From the cell containing the given text, extract its center point as (x, y) coordinate. 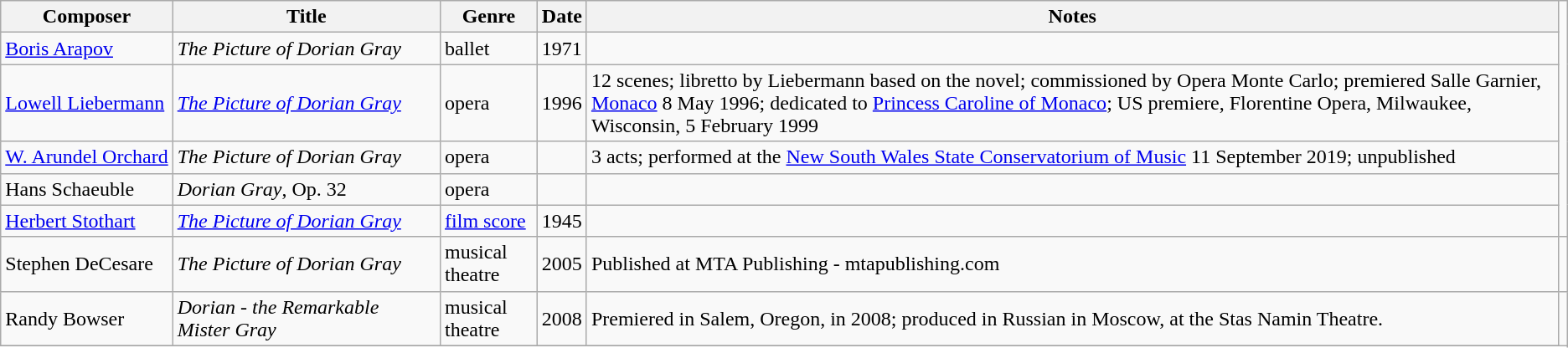
Herbert Stothart (87, 221)
Composer (87, 17)
1945 (561, 221)
film score (489, 221)
Stephen DeCesare (87, 264)
Genre (489, 17)
1996 (561, 103)
Notes (1072, 17)
1971 (561, 49)
Title (307, 17)
Hans Schaeuble (87, 189)
2008 (561, 318)
W. Arundel Orchard (87, 157)
Published at MTA Publishing - mtapublishing.com (1072, 264)
Dorian - the Remarkable Mister Gray (307, 318)
Randy Bowser (87, 318)
Lowell Liebermann (87, 103)
Dorian Gray, Op. 32 (307, 189)
2005 (561, 264)
Date (561, 17)
ballet (489, 49)
3 acts; performed at the New South Wales State Conservatorium of Music 11 September 2019; unpublished (1072, 157)
Premiered in Salem, Oregon, in 2008; produced in Russian in Moscow, at the Stas Namin Theatre. (1072, 318)
Boris Arapov (87, 49)
